Find where the given text appears and provide that cell's center as [X, Y] coordinate. 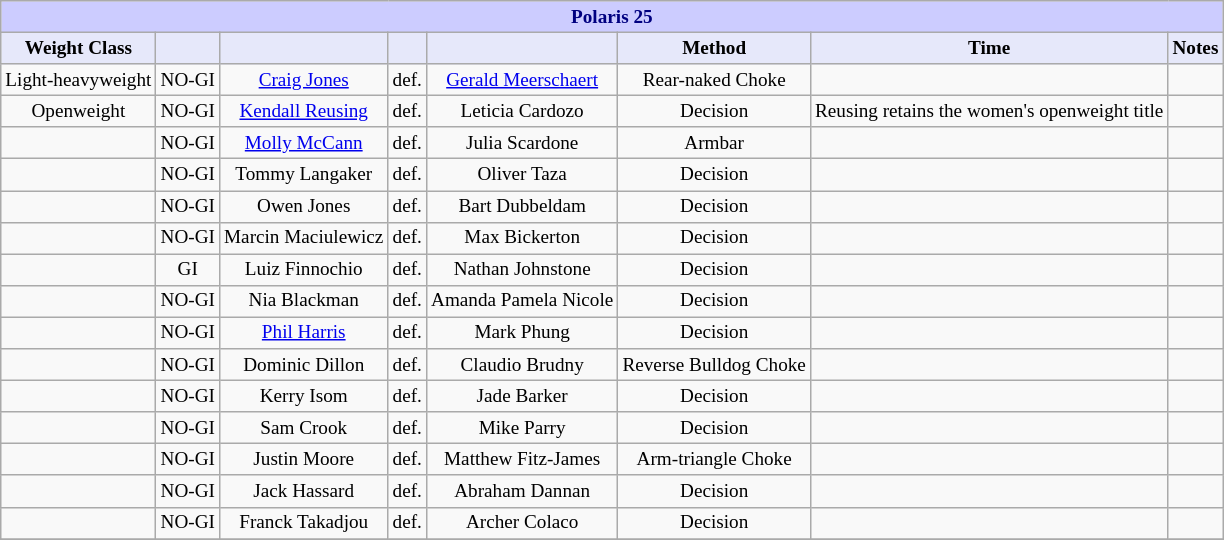
Molly McCann [304, 143]
Method [714, 48]
Sam Crook [304, 428]
Julia Scardone [522, 143]
Kerry Isom [304, 396]
Jade Barker [522, 396]
Justin Moore [304, 460]
Gerald Meerschaert [522, 80]
Bart Dubbeldam [522, 206]
Openweight [78, 111]
Leticia Cardozo [522, 111]
Abraham Dannan [522, 491]
Notes [1196, 48]
Reverse Bulldog Choke [714, 365]
Rear-naked Choke [714, 80]
Arm-triangle Choke [714, 460]
Archer Colaco [522, 523]
Marcin Maciulewicz [304, 238]
Phil Harris [304, 333]
Max Bickerton [522, 238]
GI [188, 270]
Matthew Fitz-James [522, 460]
Dominic Dillon [304, 365]
Polaris 25 [612, 17]
Armbar [714, 143]
Tommy Langaker [304, 175]
Owen Jones [304, 206]
Oliver Taza [522, 175]
Nia Blackman [304, 301]
Nathan Johnstone [522, 270]
Mike Parry [522, 428]
Light-heavyweight [78, 80]
Franck Takadjou [304, 523]
Mark Phung [522, 333]
Weight Class [78, 48]
Jack Hassard [304, 491]
Kendall Reusing [304, 111]
Reusing retains the women's openweight title [989, 111]
Time [989, 48]
Amanda Pamela Nicole [522, 301]
Claudio Brudny [522, 365]
Craig Jones [304, 80]
Luiz Finnochio [304, 270]
